Extract the (x, y) coordinate from the center of the cell holding the provided text.  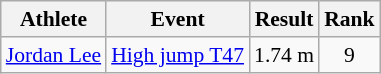
Rank (350, 19)
9 (350, 55)
Result (284, 19)
Jordan Lee (54, 55)
High jump T47 (178, 55)
Event (178, 19)
Athlete (54, 19)
1.74 m (284, 55)
